From the cell containing the given text, extract its center point as (x, y) coordinate. 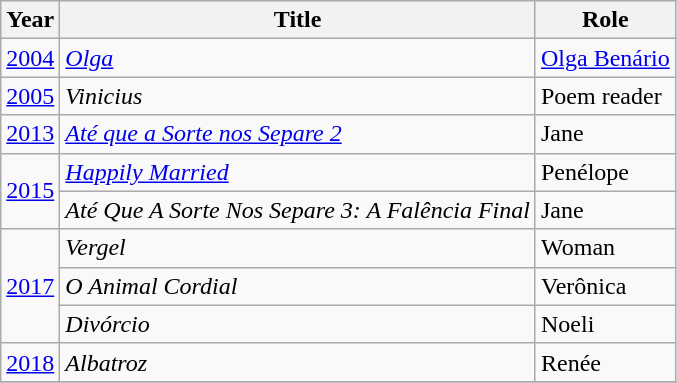
2015 (30, 191)
Até Que A Sorte Nos Separe 3: A Falência Final (298, 210)
2013 (30, 134)
2004 (30, 58)
Olga (298, 58)
O Animal Cordial (298, 286)
Olga Benário (605, 58)
Até que a Sorte nos Separe 2 (298, 134)
2018 (30, 362)
Role (605, 20)
Year (30, 20)
Renée (605, 362)
Albatroz (298, 362)
Woman (605, 248)
Title (298, 20)
Divórcio (298, 324)
Verônica (605, 286)
Happily Married (298, 172)
2017 (30, 286)
Poem reader (605, 96)
Penélope (605, 172)
2005 (30, 96)
Noeli (605, 324)
Vinicius (298, 96)
Vergel (298, 248)
